Capture the cell that displays the provided text and extract its (X, Y) central coordinate. 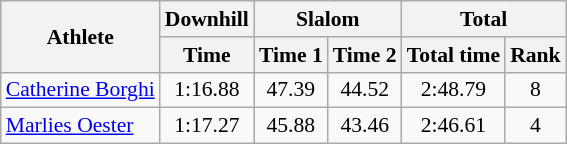
8 (536, 90)
1:17.27 (207, 126)
Time 2 (365, 55)
2:46.61 (454, 126)
45.88 (291, 126)
Slalom (328, 19)
2:48.79 (454, 90)
Rank (536, 55)
Total time (454, 55)
Downhill (207, 19)
1:16.88 (207, 90)
44.52 (365, 90)
Marlies Oester (80, 126)
Time 1 (291, 55)
43.46 (365, 126)
Athlete (80, 36)
Time (207, 55)
4 (536, 126)
Catherine Borghi (80, 90)
47.39 (291, 90)
Total (484, 19)
